Capture the cell that displays the provided text and extract its (X, Y) central coordinate. 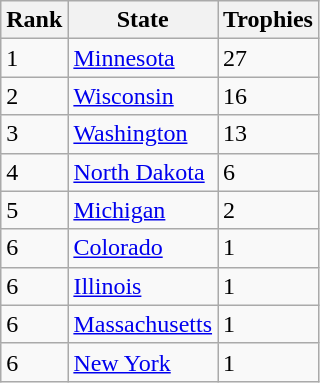
16 (268, 96)
Minnesota (143, 58)
Michigan (143, 210)
5 (34, 210)
Washington (143, 134)
Trophies (268, 20)
4 (34, 172)
Rank (34, 20)
State (143, 20)
New York (143, 362)
North Dakota (143, 172)
Illinois (143, 286)
13 (268, 134)
Colorado (143, 248)
3 (34, 134)
Massachusetts (143, 324)
27 (268, 58)
Wisconsin (143, 96)
